Determine the [X, Y] coordinate at the center of the cell enclosing the given text.  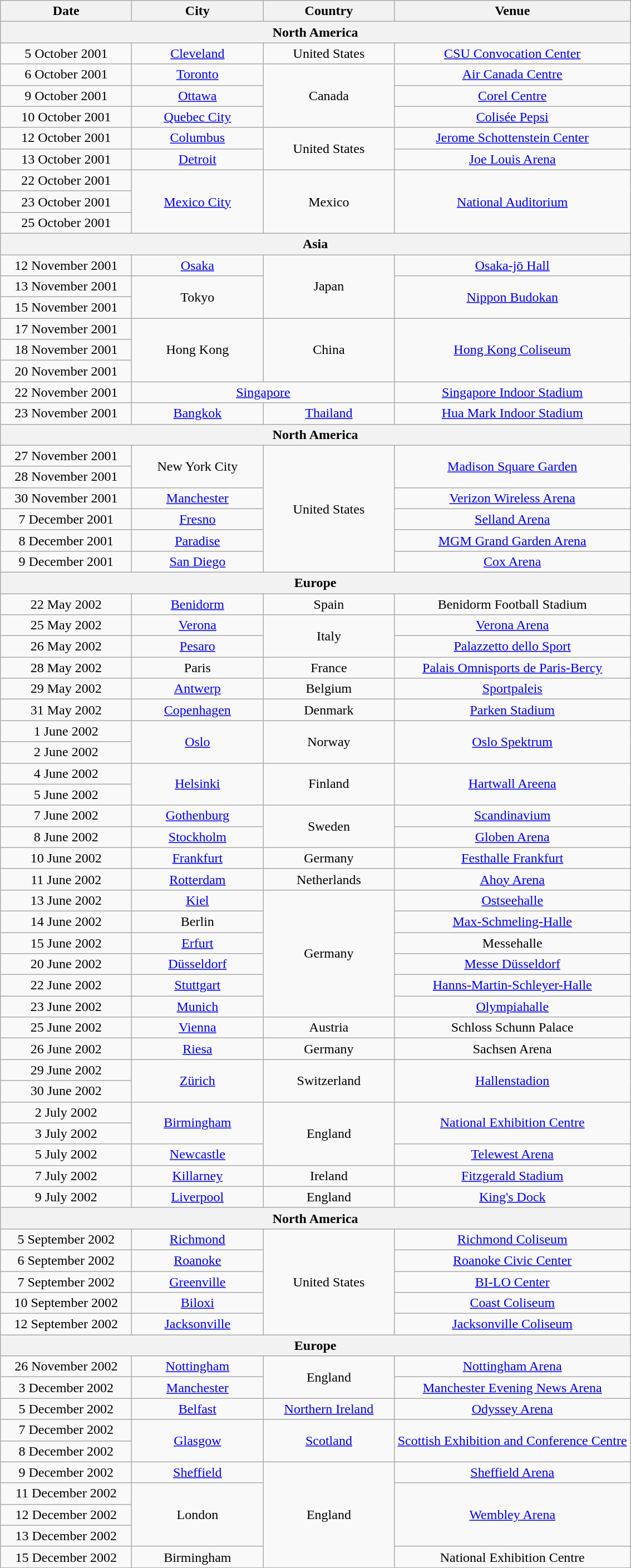
25 May 2002 [66, 625]
Detroit [198, 159]
7 December 2002 [66, 1430]
Nottingham [198, 1367]
5 September 2002 [66, 1239]
Vienna [198, 1028]
Helsinki [198, 784]
Messe Düsseldorf [512, 964]
Cleveland [198, 53]
Hua Mark Indoor Stadium [512, 413]
Nippon Budokan [512, 297]
King's Dock [512, 1197]
Stuttgart [198, 985]
9 December 2002 [66, 1472]
Ottawa [198, 96]
Madison Square Garden [512, 466]
23 November 2001 [66, 413]
City [198, 11]
Ireland [329, 1176]
Max-Schmeling-Halle [512, 921]
15 June 2002 [66, 943]
25 October 2001 [66, 223]
8 December 2002 [66, 1451]
Richmond Coliseum [512, 1239]
Schloss Schunn Palace [512, 1028]
Corel Centre [512, 96]
1 June 2002 [66, 731]
12 November 2001 [66, 265]
Fitzgerald Stadium [512, 1176]
Verona [198, 625]
9 December 2001 [66, 561]
4 June 2002 [66, 773]
Coast Coliseum [512, 1303]
26 May 2002 [66, 647]
Berlin [198, 921]
Sachsen Arena [512, 1049]
Hanns-Martin-Schleyer-Halle [512, 985]
Jacksonville [198, 1324]
5 October 2001 [66, 53]
22 June 2002 [66, 985]
25 June 2002 [66, 1028]
Selland Arena [512, 519]
12 September 2002 [66, 1324]
Festhalle Frankfurt [512, 858]
Date [66, 11]
5 June 2002 [66, 795]
Osaka [198, 265]
Singapore [263, 392]
Norway [329, 742]
Glasgow [198, 1441]
Ostseehalle [512, 900]
Canada [329, 96]
Belfast [198, 1409]
Singapore Indoor Stadium [512, 392]
Paris [198, 668]
Greenville [198, 1281]
CSU Convocation Center [512, 53]
13 October 2001 [66, 159]
Erfurt [198, 943]
26 June 2002 [66, 1049]
11 June 2002 [66, 879]
10 June 2002 [66, 858]
Sheffield Arena [512, 1472]
22 November 2001 [66, 392]
Spain [329, 604]
New York City [198, 466]
29 June 2002 [66, 1070]
Zürich [198, 1081]
7 July 2002 [66, 1176]
15 November 2001 [66, 308]
8 December 2001 [66, 540]
Austria [329, 1028]
13 December 2002 [66, 1536]
20 June 2002 [66, 964]
Columbus [198, 138]
Killarney [198, 1176]
26 November 2002 [66, 1367]
5 December 2002 [66, 1409]
Northern Ireland [329, 1409]
14 June 2002 [66, 921]
Manchester Evening News Arena [512, 1388]
7 June 2002 [66, 816]
Japan [329, 287]
22 May 2002 [66, 604]
Scandinavium [512, 816]
Toronto [198, 75]
Venue [512, 11]
Stockholm [198, 837]
Scottish Exhibition and Conference Centre [512, 1441]
5 July 2002 [66, 1155]
12 October 2001 [66, 138]
National Auditorium [512, 201]
BI-LO Center [512, 1281]
Hong Kong Coliseum [512, 350]
7 September 2002 [66, 1281]
2 June 2002 [66, 752]
Ahoy Arena [512, 879]
Sweden [329, 826]
Netherlands [329, 879]
3 December 2002 [66, 1388]
12 December 2002 [66, 1515]
MGM Grand Garden Arena [512, 540]
Italy [329, 636]
Paradise [198, 540]
30 June 2002 [66, 1091]
Quebec City [198, 117]
30 November 2001 [66, 498]
Odyssey Arena [512, 1409]
Thailand [329, 413]
Düsseldorf [198, 964]
Hallenstadion [512, 1081]
Benidorm [198, 604]
Jerome Schottenstein Center [512, 138]
Verizon Wireless Arena [512, 498]
China [329, 350]
Bangkok [198, 413]
13 June 2002 [66, 900]
Oslo Spektrum [512, 742]
Parken Stadium [512, 710]
Messehalle [512, 943]
Wembley Arena [512, 1515]
28 November 2001 [66, 477]
Roanoke Civic Center [512, 1260]
6 October 2001 [66, 75]
Tokyo [198, 297]
Switzerland [329, 1081]
8 June 2002 [66, 837]
Hong Kong [198, 350]
7 December 2001 [66, 519]
2 July 2002 [66, 1112]
Jacksonville Coliseum [512, 1324]
Munich [198, 1007]
Air Canada Centre [512, 75]
Verona Arena [512, 625]
10 September 2002 [66, 1303]
Nottingham Arena [512, 1367]
28 May 2002 [66, 668]
Riesa [198, 1049]
18 November 2001 [66, 350]
Sheffield [198, 1472]
20 November 2001 [66, 371]
Newcastle [198, 1155]
Liverpool [198, 1197]
Palazzetto dello Sport [512, 647]
9 July 2002 [66, 1197]
Joe Louis Arena [512, 159]
Asia [315, 244]
3 July 2002 [66, 1133]
Antwerp [198, 689]
11 December 2002 [66, 1493]
15 December 2002 [66, 1557]
22 October 2001 [66, 180]
Scotland [329, 1441]
Copenhagen [198, 710]
Telewest Arena [512, 1155]
Olympiahalle [512, 1007]
Mexico City [198, 201]
Colisée Pepsi [512, 117]
Palais Omnisports de Paris-Bercy [512, 668]
23 October 2001 [66, 201]
Gothenburg [198, 816]
Globen Arena [512, 837]
Oslo [198, 742]
17 November 2001 [66, 329]
Country [329, 11]
London [198, 1515]
Rotterdam [198, 879]
Fresno [198, 519]
Osaka-jō Hall [512, 265]
27 November 2001 [66, 456]
29 May 2002 [66, 689]
9 October 2001 [66, 96]
10 October 2001 [66, 117]
France [329, 668]
23 June 2002 [66, 1007]
Frankfurt [198, 858]
6 September 2002 [66, 1260]
Benidorm Football Stadium [512, 604]
Biloxi [198, 1303]
Mexico [329, 201]
Richmond [198, 1239]
Roanoke [198, 1260]
Kiel [198, 900]
Belgium [329, 689]
13 November 2001 [66, 287]
Finland [329, 784]
Denmark [329, 710]
31 May 2002 [66, 710]
Pesaro [198, 647]
Sportpaleis [512, 689]
Cox Arena [512, 561]
Hartwall Areena [512, 784]
San Diego [198, 561]
